Pinpoint the cell where the given text exists, returning its (X, Y) midpoint coordinate. 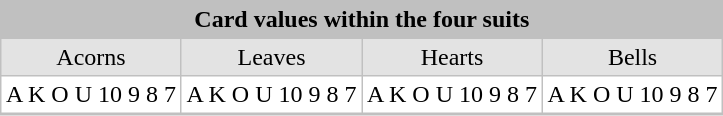
Bells (632, 57)
Acorns (92, 57)
Leaves (272, 57)
Card values within the four suits (362, 20)
Hearts (452, 57)
